Detect which cell encompasses the target text, then output its (X, Y) center coordinate. 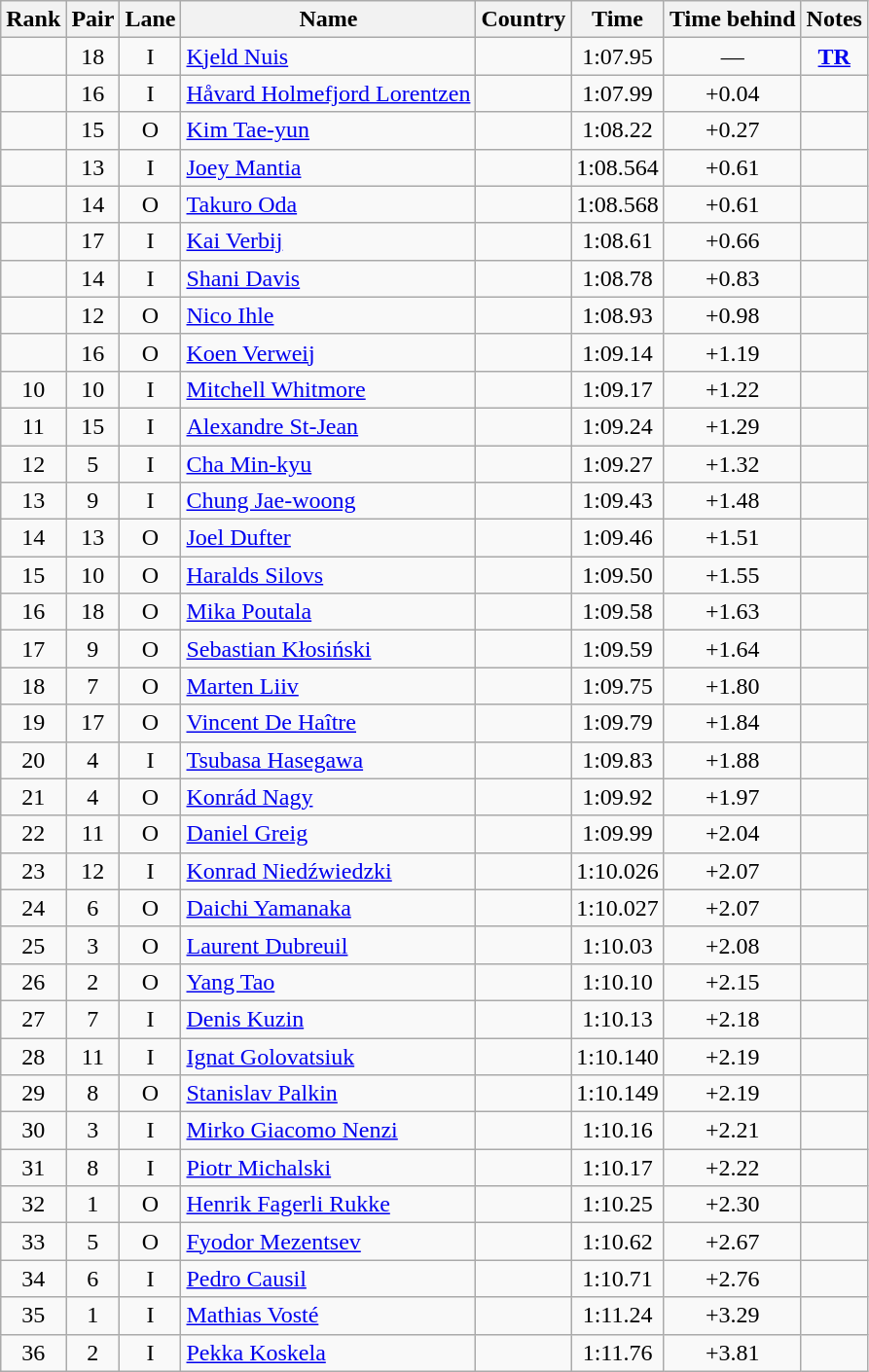
+1.84 (732, 723)
+1.64 (732, 649)
Rank (33, 19)
1:10.17 (618, 1168)
+3.81 (732, 1353)
Fyodor Mezentsev (329, 1242)
Pair (93, 19)
Daichi Yamanaka (329, 908)
+1.88 (732, 760)
21 (33, 797)
1:10.13 (618, 1019)
1:10.62 (618, 1242)
+0.66 (732, 241)
Mitchell Whitmore (329, 389)
30 (33, 1131)
Sebastian Kłosiński (329, 649)
Nico Ihle (329, 315)
Name (329, 19)
+1.22 (732, 389)
+1.32 (732, 464)
1:09.79 (618, 723)
31 (33, 1168)
Country (524, 19)
1:09.59 (618, 649)
Konrad Niedźwiedzki (329, 871)
1:09.83 (618, 760)
Ignat Golovatsiuk (329, 1056)
TR (834, 56)
1:09.17 (618, 389)
1:08.61 (618, 241)
1:09.27 (618, 464)
1:08.93 (618, 315)
Chung Jae-woong (329, 501)
1:09.58 (618, 612)
1:10.027 (618, 908)
+0.27 (732, 130)
Kai Verbij (329, 241)
+2.21 (732, 1131)
35 (33, 1316)
+2.08 (732, 945)
+2.76 (732, 1279)
Pedro Causil (329, 1279)
+1.97 (732, 797)
1:09.50 (618, 575)
1:09.24 (618, 426)
Laurent Dubreuil (329, 945)
Daniel Greig (329, 834)
1:11.76 (618, 1353)
+1.63 (732, 612)
1:08.78 (618, 278)
1:08.564 (618, 167)
+2.30 (732, 1205)
20 (33, 760)
+1.80 (732, 686)
1:11.24 (618, 1316)
1:10.149 (618, 1094)
+2.15 (732, 982)
1:09.75 (618, 686)
Vincent De Haître (329, 723)
Piotr Michalski (329, 1168)
+3.29 (732, 1316)
1:10.03 (618, 945)
1:09.99 (618, 834)
24 (33, 908)
Konrád Nagy (329, 797)
Cha Min-kyu (329, 464)
Yang Tao (329, 982)
+2.22 (732, 1168)
+2.18 (732, 1019)
Kim Tae-yun (329, 130)
+1.51 (732, 538)
Takuro Oda (329, 204)
Stanislav Palkin (329, 1094)
36 (33, 1353)
1:10.25 (618, 1205)
1:07.99 (618, 93)
Lane (150, 19)
23 (33, 871)
28 (33, 1056)
Joey Mantia (329, 167)
1:10.026 (618, 871)
1:10.71 (618, 1279)
1:08.22 (618, 130)
Joel Dufter (329, 538)
Time behind (732, 19)
Mirko Giacomo Nenzi (329, 1131)
+1.48 (732, 501)
+1.55 (732, 575)
29 (33, 1094)
25 (33, 945)
34 (33, 1279)
1:09.92 (618, 797)
1:09.46 (618, 538)
1:10.16 (618, 1131)
Time (618, 19)
27 (33, 1019)
Koen Verweij (329, 352)
1:08.568 (618, 204)
19 (33, 723)
Shani Davis (329, 278)
Marten Liiv (329, 686)
+1.19 (732, 352)
Håvard Holmefjord Lorentzen (329, 93)
Notes (834, 19)
Tsubasa Hasegawa (329, 760)
+0.98 (732, 315)
1:09.43 (618, 501)
1:10.140 (618, 1056)
Alexandre St-Jean (329, 426)
+0.83 (732, 278)
Mika Poutala (329, 612)
32 (33, 1205)
Pekka Koskela (329, 1353)
22 (33, 834)
Kjeld Nuis (329, 56)
+2.67 (732, 1242)
+0.04 (732, 93)
— (732, 56)
Mathias Vosté (329, 1316)
+2.04 (732, 834)
33 (33, 1242)
Haralds Silovs (329, 575)
26 (33, 982)
1:07.95 (618, 56)
+1.29 (732, 426)
Denis Kuzin (329, 1019)
1:09.14 (618, 352)
Henrik Fagerli Rukke (329, 1205)
1:10.10 (618, 982)
